Provide the [X, Y] coordinate of the cell's center where the given text is located.  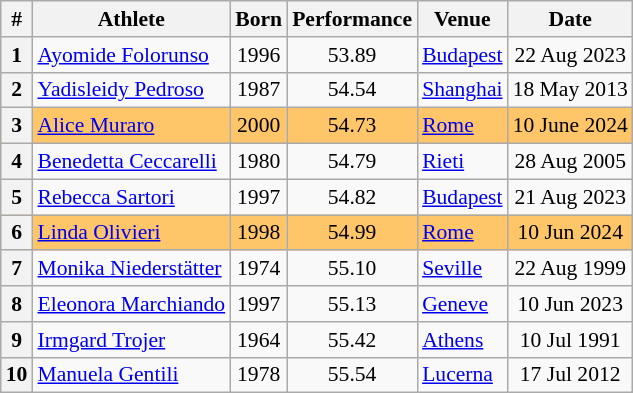
1964 [258, 340]
53.89 [352, 55]
1980 [258, 162]
Seville [462, 269]
2000 [258, 126]
Athlete [131, 19]
1998 [258, 233]
10 Jun 2024 [570, 233]
6 [17, 233]
3 [17, 126]
1987 [258, 90]
55.10 [352, 269]
17 Jul 2012 [570, 375]
10 [17, 375]
54.79 [352, 162]
10 Jun 2023 [570, 304]
54.54 [352, 90]
21 Aug 2023 [570, 197]
4 [17, 162]
55.54 [352, 375]
18 May 2013 [570, 90]
Irmgard Trojer [131, 340]
Rieti [462, 162]
9 [17, 340]
Athens [462, 340]
22 Aug 1999 [570, 269]
Benedetta Ceccarelli [131, 162]
22 Aug 2023 [570, 55]
28 Aug 2005 [570, 162]
Geneve [462, 304]
Born [258, 19]
8 [17, 304]
5 [17, 197]
Performance [352, 19]
7 [17, 269]
55.13 [352, 304]
10 June 2024 [570, 126]
Date [570, 19]
55.42 [352, 340]
Rebecca Sartori [131, 197]
10 Jul 1991 [570, 340]
54.82 [352, 197]
Yadisleidy Pedroso [131, 90]
Lucerna [462, 375]
Shanghai [462, 90]
2 [17, 90]
Eleonora Marchiando [131, 304]
Alice Muraro [131, 126]
Ayomide Folorunso [131, 55]
Linda Olivieri [131, 233]
54.73 [352, 126]
1996 [258, 55]
1978 [258, 375]
54.99 [352, 233]
Manuela Gentili [131, 375]
Venue [462, 19]
1974 [258, 269]
# [17, 19]
1 [17, 55]
Monika Niederstätter [131, 269]
